Capture the cell that displays the provided text and extract its (x, y) central coordinate. 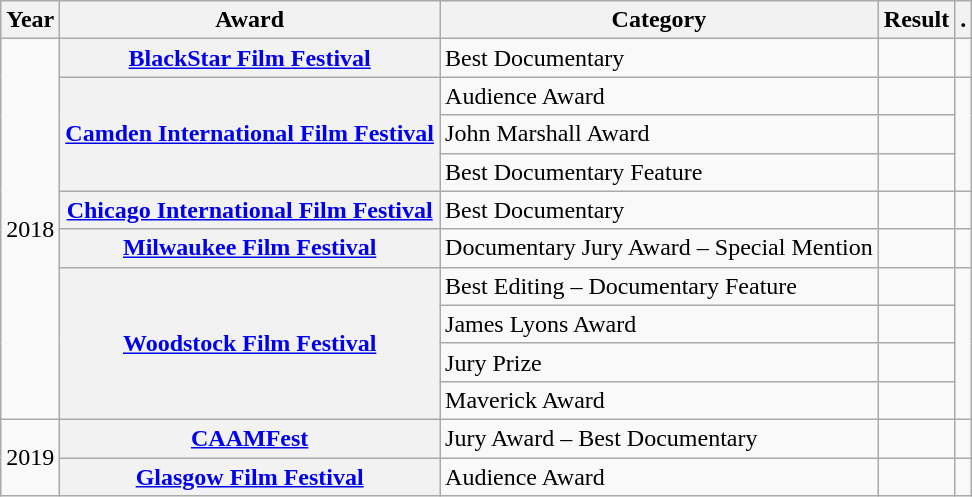
. (964, 20)
Glasgow Film Festival (250, 477)
Best Documentary Feature (660, 172)
2018 (30, 230)
Award (250, 20)
Category (660, 20)
Maverick Award (660, 400)
CAAMFest (250, 438)
BlackStar Film Festival (250, 58)
Jury Award – Best Documentary (660, 438)
Chicago International Film Festival (250, 210)
Year (30, 20)
Documentary Jury Award – Special Mention (660, 248)
Best Editing – Documentary Feature (660, 286)
Result (916, 20)
Milwaukee Film Festival (250, 248)
Jury Prize (660, 362)
Woodstock Film Festival (250, 343)
Camden International Film Festival (250, 134)
2019 (30, 457)
John Marshall Award (660, 134)
James Lyons Award (660, 324)
